Search for the cell housing the specified text and yield its (X, Y) center coordinate. 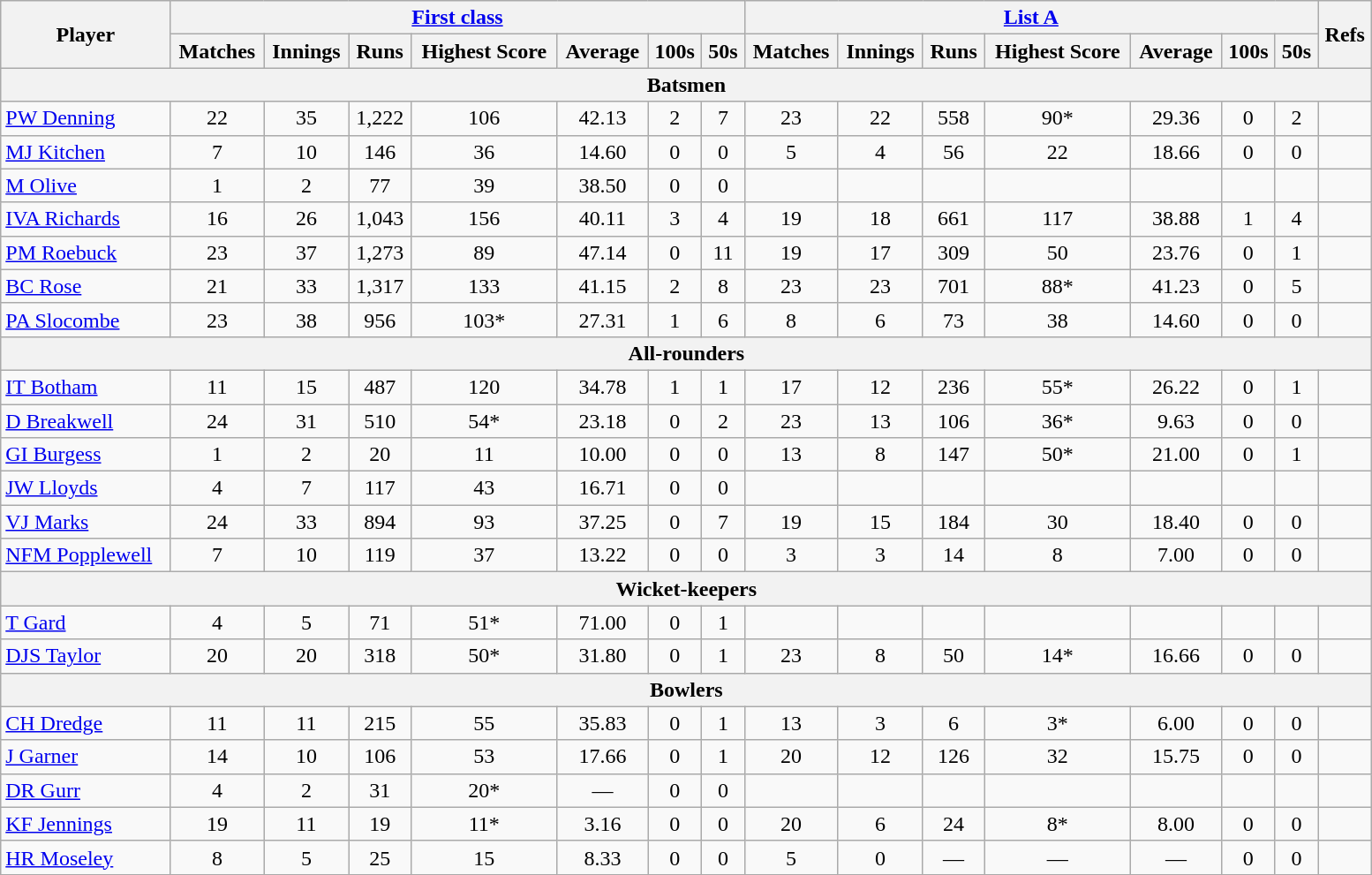
56 (954, 152)
Batsmen (687, 85)
21.00 (1176, 455)
215 (380, 723)
Wicket-keepers (687, 589)
90* (1058, 118)
77 (380, 185)
13.22 (602, 555)
17.66 (602, 757)
3.16 (602, 824)
38.50 (602, 185)
16.71 (602, 488)
3* (1058, 723)
VJ Marks (86, 522)
42.13 (602, 118)
39 (484, 185)
M Olive (86, 185)
IT Botham (86, 387)
PM Roebuck (86, 253)
All-rounders (687, 353)
9.63 (1176, 421)
First class (457, 18)
558 (954, 118)
35 (306, 118)
30 (1058, 522)
71 (380, 622)
26 (306, 219)
93 (484, 522)
309 (954, 253)
41.15 (602, 286)
894 (380, 522)
147 (954, 455)
38.88 (1176, 219)
Refs (1346, 34)
18.66 (1176, 152)
701 (954, 286)
7.00 (1176, 555)
120 (484, 387)
1,317 (380, 286)
16 (217, 219)
73 (954, 320)
JW Lloyds (86, 488)
8.33 (602, 857)
GI Burgess (86, 455)
11* (484, 824)
53 (484, 757)
CH Dredge (86, 723)
HR Moseley (86, 857)
27.31 (602, 320)
35.83 (602, 723)
36 (484, 152)
26.22 (1176, 387)
25 (380, 857)
318 (380, 656)
23.76 (1176, 253)
146 (380, 152)
18 (880, 219)
510 (380, 421)
Player (86, 34)
BC Rose (86, 286)
54* (484, 421)
20* (484, 790)
103* (484, 320)
88* (1058, 286)
55* (1058, 387)
55 (484, 723)
487 (380, 387)
184 (954, 522)
32 (1058, 757)
133 (484, 286)
8.00 (1176, 824)
34.78 (602, 387)
DR Gurr (86, 790)
PW Denning (86, 118)
List A (1031, 18)
36* (1058, 421)
16.66 (1176, 656)
40.11 (602, 219)
Bowlers (687, 690)
156 (484, 219)
10.00 (602, 455)
1,222 (380, 118)
37.25 (602, 522)
956 (380, 320)
51* (484, 622)
236 (954, 387)
1,043 (380, 219)
18.40 (1176, 522)
126 (954, 757)
KF Jennings (86, 824)
8* (1058, 824)
89 (484, 253)
23.18 (602, 421)
MJ Kitchen (86, 152)
31.80 (602, 656)
15.75 (1176, 757)
14* (1058, 656)
J Garner (86, 757)
6.00 (1176, 723)
DJS Taylor (86, 656)
1,273 (380, 253)
NFM Popplewell (86, 555)
661 (954, 219)
47.14 (602, 253)
D Breakwell (86, 421)
29.36 (1176, 118)
T Gard (86, 622)
PA Slocombe (86, 320)
71.00 (602, 622)
119 (380, 555)
41.23 (1176, 286)
21 (217, 286)
IVA Richards (86, 219)
43 (484, 488)
